Identify which cell holds the provided text, then report its (x, y) central coordinate. 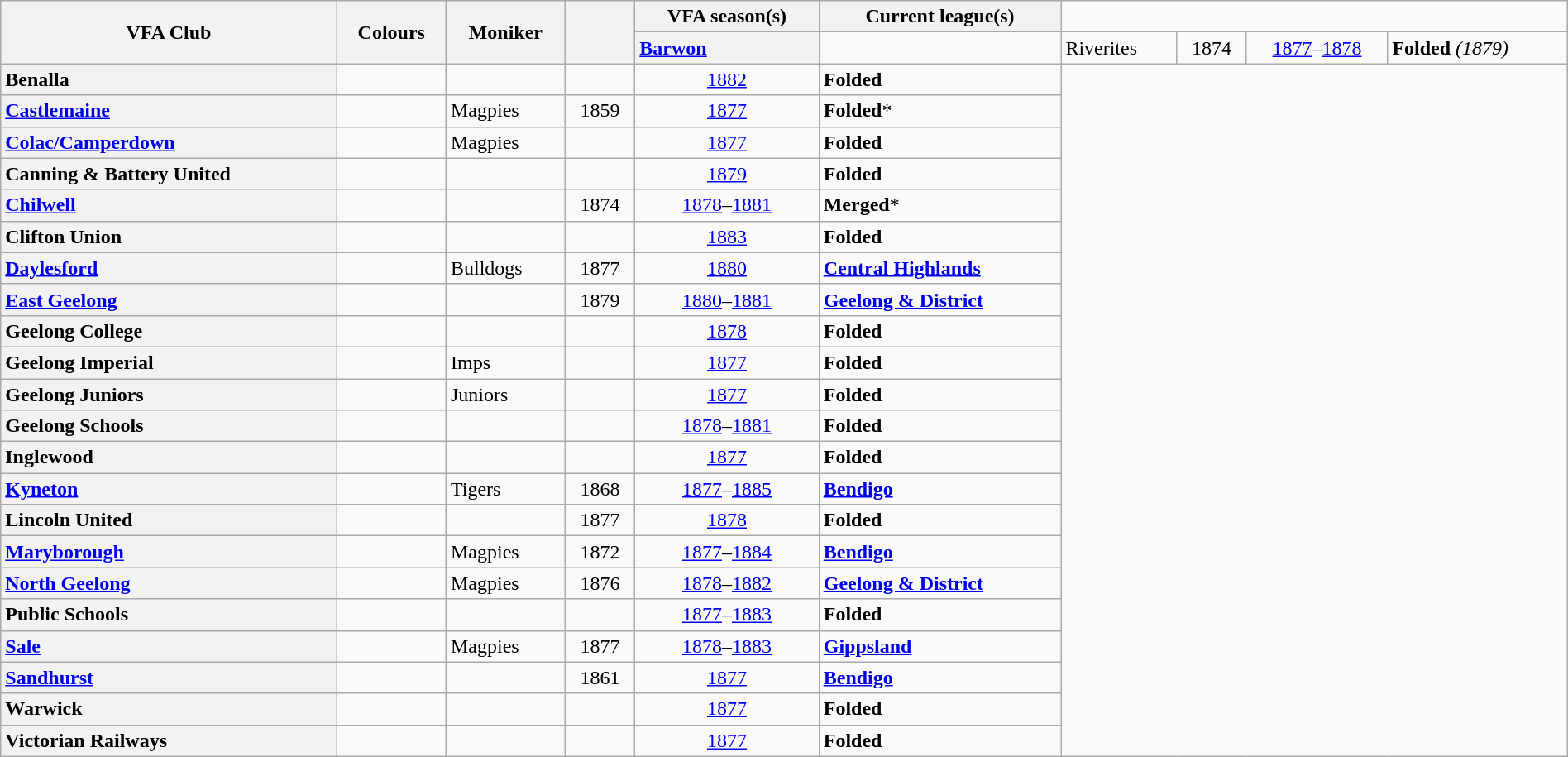
Public Schools (169, 615)
Inglewood (169, 458)
Warwick (169, 709)
Geelong College (169, 331)
Sandhurst (169, 678)
1876 (600, 583)
Merged* (939, 205)
Tigers (505, 489)
Maryborough (169, 552)
VFA Club (169, 32)
1877–1885 (727, 489)
Folded* (939, 111)
1877–1883 (727, 615)
1878–1883 (727, 646)
Colours (391, 32)
Benalla (169, 79)
1883 (727, 237)
Chilwell (169, 205)
Moniker (505, 32)
Folded (1879) (1477, 48)
1877–1884 (727, 552)
Geelong Juniors (169, 395)
1880–1881 (727, 299)
Sale (169, 646)
1877–1878 (1317, 48)
Geelong Schools (169, 426)
1868 (600, 489)
Gippsland (939, 646)
Current league(s) (939, 17)
1880 (727, 268)
Central Highlands (939, 268)
1861 (600, 678)
North Geelong (169, 583)
Canning & Battery United (169, 174)
Clifton Union (169, 237)
VFA season(s) (727, 17)
Riverites (1119, 48)
1859 (600, 111)
Bulldogs (505, 268)
Lincoln United (169, 520)
Colac/Camperdown (169, 142)
1872 (600, 552)
Victorian Railways (169, 740)
Daylesford (169, 268)
Kyneton (169, 489)
Geelong Imperial (169, 362)
Castlemaine (169, 111)
Imps (505, 362)
East Geelong (169, 299)
1882 (727, 79)
Barwon (727, 48)
Juniors (505, 395)
1878–1882 (727, 583)
